Pinpoint the cell where the given text exists, returning its (x, y) midpoint coordinate. 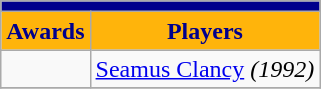
Players (205, 31)
Seamus Clancy (1992) (205, 69)
Awards (46, 31)
